Find where the given text appears and provide that cell's center as (X, Y) coordinate. 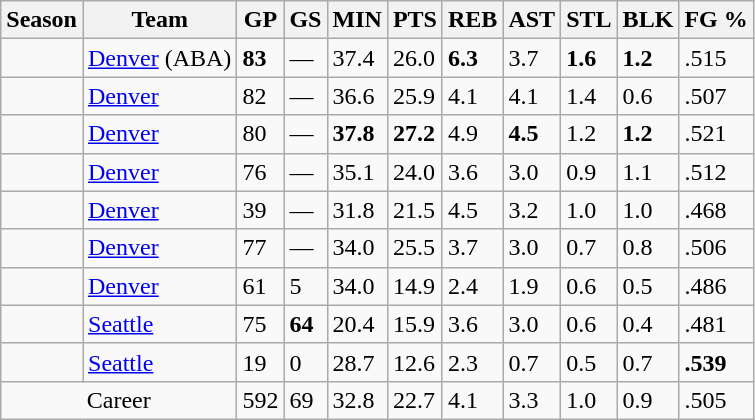
77 (260, 248)
64 (306, 324)
61 (260, 286)
GS (306, 20)
.512 (716, 172)
1.6 (589, 58)
82 (260, 96)
2.4 (472, 286)
Team (159, 20)
FG % (716, 20)
592 (260, 400)
.505 (716, 400)
1.9 (532, 286)
75 (260, 324)
25.5 (414, 248)
37.4 (357, 58)
.539 (716, 362)
Denver (ABA) (159, 58)
1.1 (648, 172)
83 (260, 58)
15.9 (414, 324)
36.6 (357, 96)
4.9 (472, 134)
0 (306, 362)
STL (589, 20)
12.6 (414, 362)
3.3 (532, 400)
21.5 (414, 210)
14.9 (414, 286)
GP (260, 20)
27.2 (414, 134)
.515 (716, 58)
35.1 (357, 172)
0.8 (648, 248)
AST (532, 20)
REB (472, 20)
.486 (716, 286)
.468 (716, 210)
26.0 (414, 58)
32.8 (357, 400)
1.4 (589, 96)
6.3 (472, 58)
28.7 (357, 362)
MIN (357, 20)
.507 (716, 96)
19 (260, 362)
.481 (716, 324)
31.8 (357, 210)
25.9 (414, 96)
39 (260, 210)
Season (42, 20)
69 (306, 400)
BLK (648, 20)
Career (119, 400)
24.0 (414, 172)
0.4 (648, 324)
.506 (716, 248)
5 (306, 286)
76 (260, 172)
PTS (414, 20)
80 (260, 134)
22.7 (414, 400)
2.3 (472, 362)
37.8 (357, 134)
3.2 (532, 210)
.521 (716, 134)
20.4 (357, 324)
